Find where the given text appears and provide that cell's center as [x, y] coordinate. 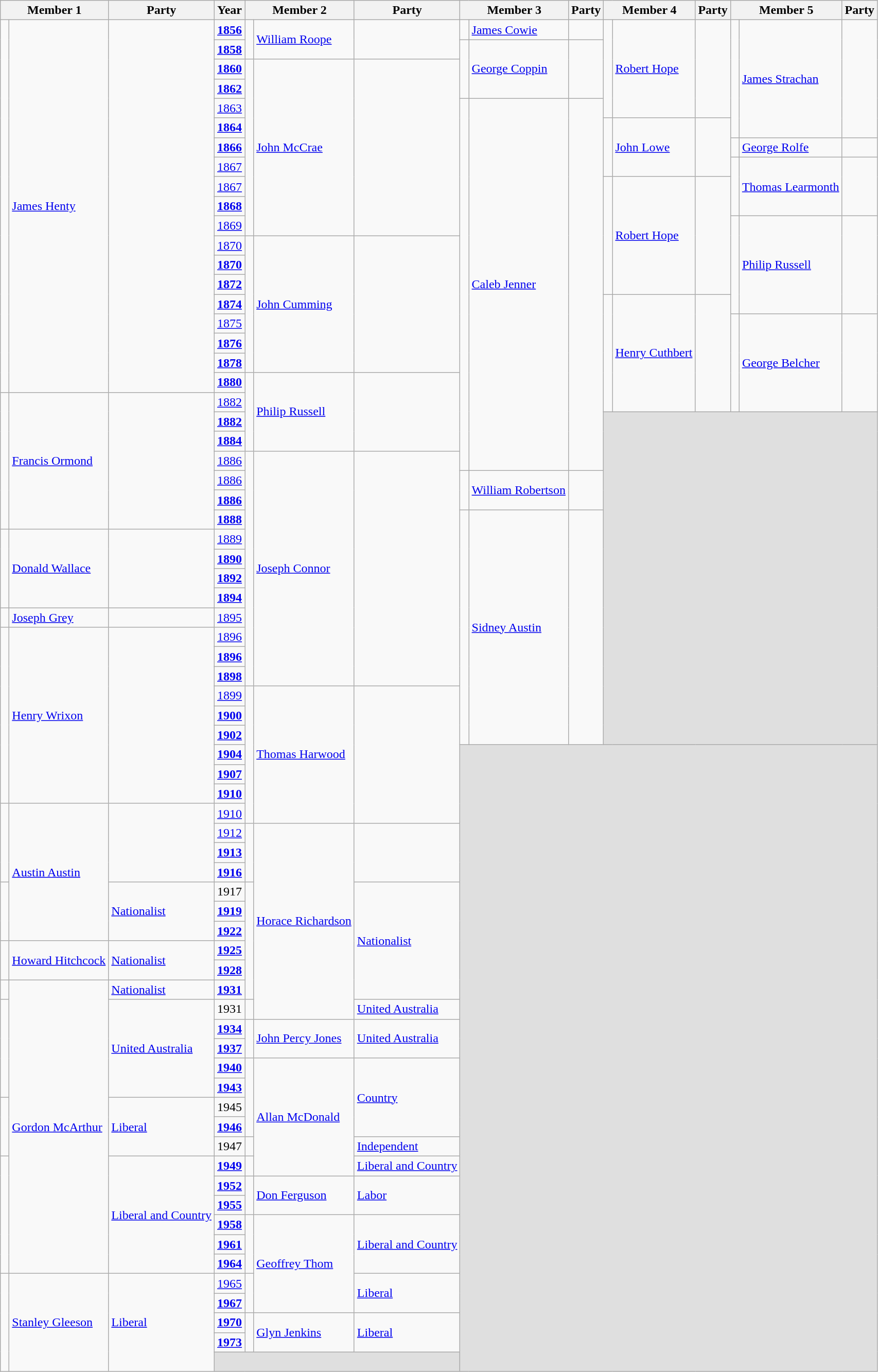
1876 [230, 343]
1892 [230, 578]
Joseph Connor [304, 568]
1919 [230, 911]
1862 [230, 89]
1890 [230, 558]
Member 2 [300, 10]
1889 [230, 539]
1947 [230, 1146]
1884 [230, 441]
1922 [230, 931]
1958 [230, 1225]
1874 [230, 304]
1866 [230, 147]
1955 [230, 1205]
1895 [230, 618]
1937 [230, 1048]
1934 [230, 1029]
Henry Cuthbert [654, 353]
Member 4 [649, 10]
George Belcher [791, 363]
John McCrae [304, 147]
1917 [230, 892]
George Rolfe [791, 147]
Stanley Gleeson [59, 1323]
Henry Wrixon [59, 715]
Labor [407, 1195]
1868 [230, 206]
1902 [230, 735]
1863 [230, 108]
Joseph Grey [59, 618]
1904 [230, 754]
Member 5 [786, 10]
John Lowe [654, 147]
1872 [230, 285]
1860 [230, 69]
1900 [230, 715]
1967 [230, 1303]
Thomas Harwood [304, 754]
1858 [230, 49]
1899 [230, 696]
1952 [230, 1185]
1878 [230, 363]
1973 [230, 1342]
1913 [230, 852]
Sidney Austin [519, 627]
Independent [407, 1146]
1880 [230, 382]
1916 [230, 872]
William Robertson [519, 490]
Horace Richardson [304, 921]
1949 [230, 1166]
1946 [230, 1127]
Geoffrey Thom [304, 1264]
John Cumming [304, 304]
James Strachan [791, 79]
1875 [230, 324]
1945 [230, 1107]
Member 1 [55, 10]
Member 3 [514, 10]
Allan McDonald [304, 1117]
1970 [230, 1323]
1856 [230, 30]
James Cowie [519, 30]
1965 [230, 1283]
Thomas Learmonth [791, 186]
Austin Austin [59, 872]
1912 [230, 833]
Glyn Jenkins [304, 1332]
1869 [230, 225]
John Percy Jones [304, 1039]
1898 [230, 676]
Don Ferguson [304, 1195]
1964 [230, 1264]
Country [407, 1097]
Year [230, 10]
1894 [230, 598]
1928 [230, 970]
Caleb Jenner [519, 284]
1864 [230, 128]
George Coppin [519, 69]
1961 [230, 1244]
1888 [230, 519]
James Henty [59, 206]
Howard Hitchcock [59, 960]
1925 [230, 951]
Donald Wallace [59, 568]
Francis Ormond [59, 461]
Gordon McArthur [59, 1127]
1943 [230, 1087]
1940 [230, 1068]
William Roope [304, 40]
1907 [230, 774]
